Provide the (x, y) coordinate of the cell's center where the given text is located.  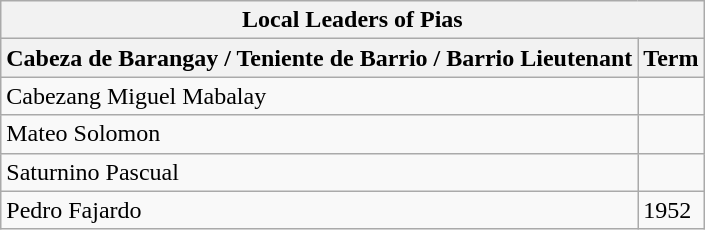
Pedro Fajardo (320, 210)
Cabeza de Barangay / Teniente de Barrio / Barrio Lieutenant (320, 58)
Local Leaders of Pias (352, 20)
Cabezang Miguel Mabalay (320, 96)
1952 (671, 210)
Mateo Solomon (320, 134)
Saturnino Pascual (320, 172)
Term (671, 58)
